Identify which cell holds the provided text, then report its (x, y) central coordinate. 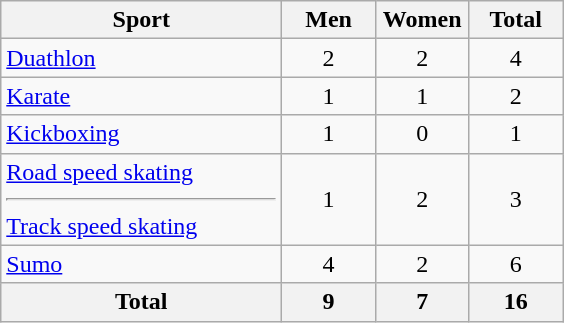
7 (422, 302)
Sumo (142, 264)
Duathlon (142, 58)
0 (422, 134)
Sport (142, 20)
6 (516, 264)
Women (422, 20)
16 (516, 302)
Road speed skatingTrack speed skating (142, 199)
Men (329, 20)
Kickboxing (142, 134)
Karate (142, 96)
3 (516, 199)
9 (329, 302)
